Search for the cell housing the specified text and yield its [x, y] center coordinate. 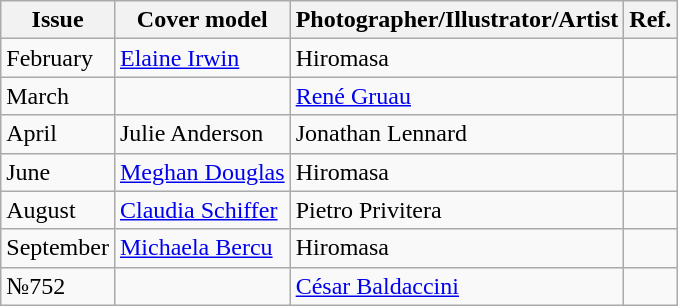
Photographer/Illustrator/Artist [457, 20]
Pietro Privitera [457, 210]
René Gruau [457, 96]
César Baldaccini [457, 286]
August [58, 210]
№752 [58, 286]
Issue [58, 20]
Cover model [202, 20]
February [58, 58]
June [58, 172]
Meghan Douglas [202, 172]
March [58, 96]
Claudia Schiffer [202, 210]
Michaela Bercu [202, 248]
Julie Anderson [202, 134]
Ref. [650, 20]
Elaine Irwin [202, 58]
September [58, 248]
Jonathan Lennard [457, 134]
April [58, 134]
